Return (x, y) of the center of cell containing provided text 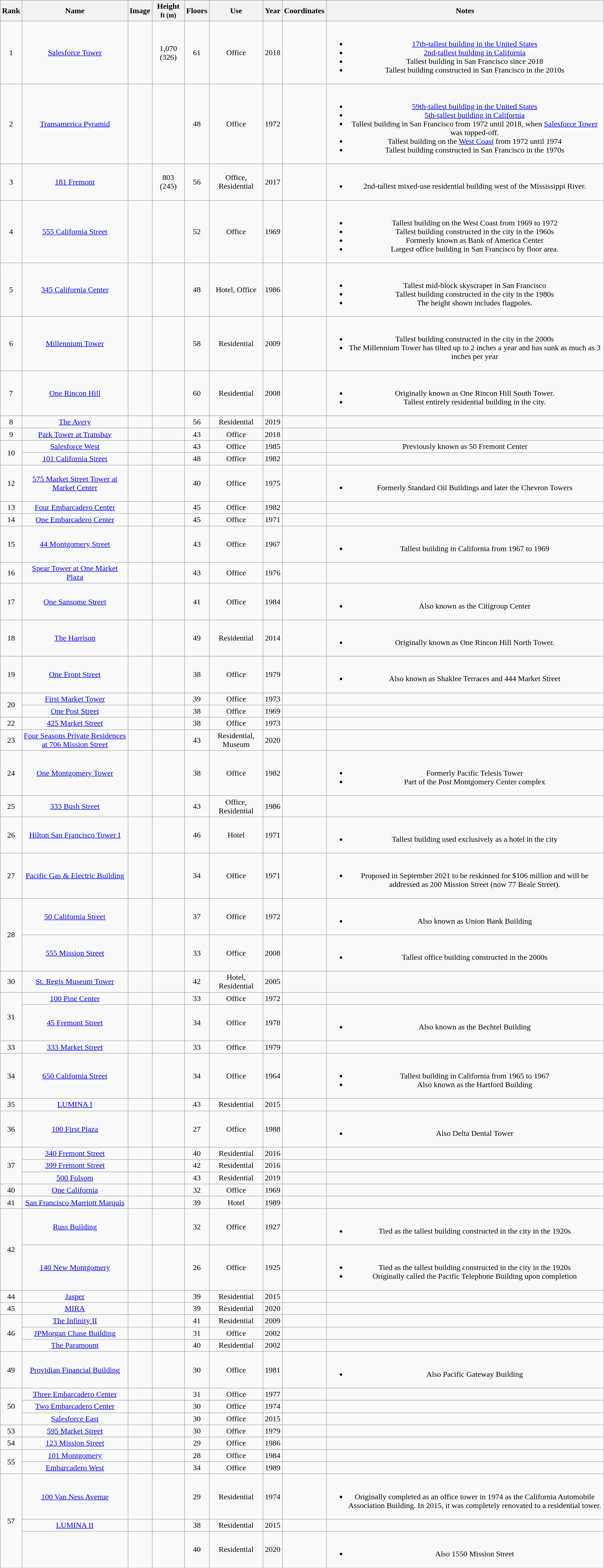
575 Market Street Tower at Market Center (75, 483)
1 (11, 53)
1981 (273, 1370)
Originally known as One Rincon Hill North Tower. (465, 638)
50 (11, 1406)
44 (11, 1296)
First Market Tower (75, 699)
Tied as the tallest building constructed in the city in the 1920s (465, 1227)
7 (11, 393)
1925 (273, 1267)
Previously known as 50 Fremont Center (465, 446)
Tallest building constructed in the city in the 2000sThe Millennium Tower has tilted up to 2 inches a year and has sunk as much as 3 inches per year (465, 344)
Tied as the tallest building constructed in the city in the 1920sOriginally called the Pacific Telephone Building upon completion (465, 1267)
Also known as the Bechtel Building (465, 1023)
Salesforce Tower (75, 53)
4 (11, 232)
Rank (11, 11)
Image (140, 11)
LUMINA I (75, 1105)
Salesforce East (75, 1419)
44 Montgomery Street (75, 544)
22 (11, 723)
Millennium Tower (75, 344)
5 (11, 290)
2005 (273, 982)
Pacific Gas & Electric Building (75, 876)
1927 (273, 1227)
Use (236, 11)
52 (197, 232)
17 (11, 602)
One Post Street (75, 711)
Tallest building in California from 1965 to 1967Also known as the Hartford Building (465, 1076)
Also Pacific Gateway Building (465, 1370)
Also 1550 Mission Street (465, 1549)
333 Bush Street (75, 806)
Year (273, 11)
9 (11, 434)
13 (11, 508)
Transamerica Pyramid (75, 124)
Hotel, Residential (236, 982)
One Sansome Street (75, 602)
Park Tower at Transbay (75, 434)
Also known as Shaklee Terraces and 444 Market Street (465, 675)
14 (11, 520)
Also known as the Citigroup Center (465, 602)
Three Embarcadero Center (75, 1394)
The Paramount (75, 1345)
20 (11, 705)
San Francisco Marriott Marquis (75, 1202)
61 (197, 53)
36 (11, 1129)
One California (75, 1190)
Spear Tower at One Market Plaza (75, 573)
24 (11, 773)
555 California Street (75, 232)
Originally known as One Rincon Hill South Tower.Tallest entirely residential building in the city. (465, 393)
Proposed in September 2021 to be reskinned for $106 million and will be addressed as 200 Mission Street (now 77 Beale Street). (465, 876)
1977 (273, 1394)
57 (11, 1521)
2nd-tallest mixed-use residential building west of the Mississippi River. (465, 182)
2 (11, 124)
3 (11, 182)
Formerly Pacific Telesis TowerPart of the Post Montgomery Center complex (465, 773)
53 (11, 1431)
Floors (197, 11)
15 (11, 544)
35 (11, 1105)
One Rincon Hill (75, 393)
803(245) (168, 182)
45 Fremont Street (75, 1023)
23 (11, 740)
55 (11, 1462)
Also Delta Dental Tower (465, 1129)
650 California Street (75, 1076)
1975 (273, 483)
340 Fremont Street (75, 1153)
555 Mission Street (75, 953)
100 First Plaza (75, 1129)
St. Regis Museum Tower (75, 982)
181 Fremont (75, 182)
One Montgomery Tower (75, 773)
Heightft (m) (168, 11)
54 (11, 1443)
425 Market Street (75, 723)
100 Van Ness Avenue (75, 1496)
Also known as Union Bank Building (465, 917)
18 (11, 638)
LUMINA II (75, 1525)
101 California Street (75, 459)
25 (11, 806)
Salesforce West (75, 446)
Hilton San Francisco Tower I (75, 835)
Russ Building (75, 1227)
The Harrison (75, 638)
12 (11, 483)
1976 (273, 573)
One Front Street (75, 675)
Notes (465, 11)
333 Market Street (75, 1047)
Tallest building in California from 1967 to 1969 (465, 544)
Jasper (75, 1296)
1964 (273, 1076)
345 California Center (75, 290)
Coordinates (304, 11)
1985 (273, 446)
6 (11, 344)
8 (11, 422)
Formerly Standard Oil Buildings and later the Chevron Towers (465, 483)
Residential, Museum (236, 740)
MIRA (75, 1309)
Tallest mid-block skyscraper in San FranciscoTallest building constructed in the city in the 1980sThe height shown includes flagpoles. (465, 290)
595 Market Street (75, 1431)
1978 (273, 1023)
19 (11, 675)
60 (197, 393)
Four Seasons Private Residences at 706 Mission Street (75, 740)
101 Montgomery (75, 1455)
One Embarcadero Center (75, 520)
The Infinity II (75, 1321)
JPMorgan Chase Building (75, 1333)
123 Mission Street (75, 1443)
Name (75, 11)
Hotel, Office (236, 290)
The Avery (75, 422)
100 Pine Center (75, 998)
Embarcadero West (75, 1468)
2017 (273, 182)
Four Embarcadero Center (75, 508)
500 Folsom (75, 1178)
140 New Montgomery (75, 1267)
2014 (273, 638)
Tallest office building constructed in the 2000s (465, 953)
16 (11, 573)
10 (11, 452)
1,070 (326) (168, 53)
58 (197, 344)
Tallest building used exclusively as a hotel in the city (465, 835)
Two Embarcadero Center (75, 1406)
399 Fremont Street (75, 1166)
Providian Financial Building (75, 1370)
1967 (273, 544)
50 California Street (75, 917)
1988 (273, 1129)
